Identify which cell holds the provided text, then report its [x, y] central coordinate. 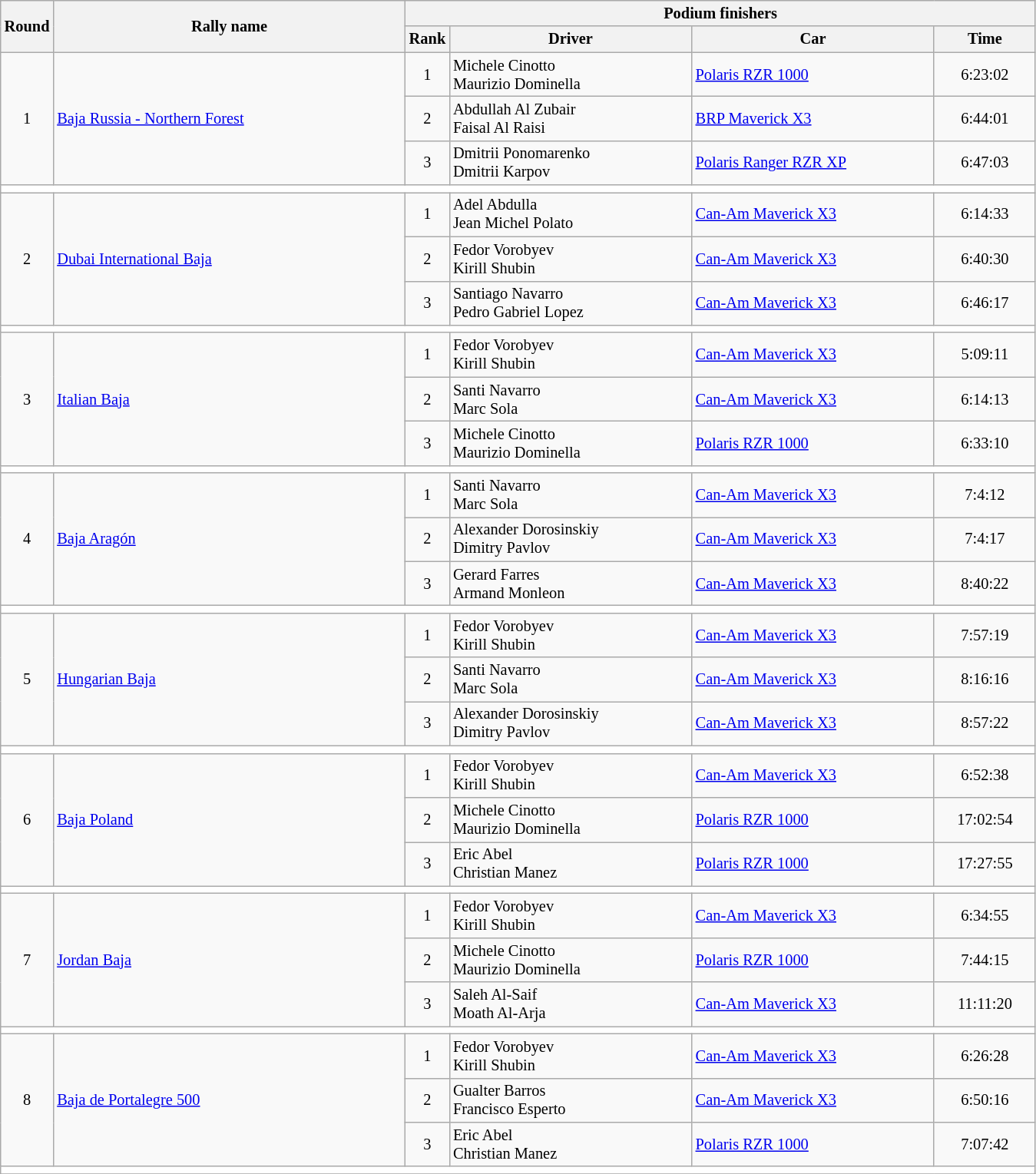
6:52:38 [985, 776]
6:47:03 [985, 163]
11:11:20 [985, 1004]
8:16:16 [985, 680]
Saleh Al-Saif Moath Al-Arja [571, 1004]
Santiago Navarro Pedro Gabriel Lopez [571, 303]
Rank [427, 39]
Abdullah Al Zubair Faisal Al Raisi [571, 118]
8:57:22 [985, 723]
Round [28, 26]
5:09:11 [985, 355]
6:14:33 [985, 214]
8:40:22 [985, 584]
Jordan Baja [229, 960]
Baja Russia - Northern Forest [229, 118]
Podium finishers [720, 13]
6:50:16 [985, 1100]
8 [28, 1100]
5 [28, 679]
Baja Aragón [229, 539]
Dmitrii Ponomarenko Dmitrii Karpov [571, 163]
6:34:55 [985, 915]
7 [28, 960]
BRP Maverick X3 [813, 118]
Hungarian Baja [229, 679]
Driver [571, 39]
Italian Baja [229, 399]
Adel Abdulla Jean Michel Polato [571, 214]
7:07:42 [985, 1144]
Time [985, 39]
7:4:17 [985, 539]
7:44:15 [985, 960]
7:57:19 [985, 635]
4 [28, 539]
Rally name [229, 26]
Car [813, 39]
Baja de Portalegre 500 [229, 1100]
Polaris Ranger RZR XP [813, 163]
6:14:13 [985, 399]
6:46:17 [985, 303]
Gualter Barros Francisco Esperto [571, 1100]
6 [28, 820]
Baja Poland [229, 820]
7:4:12 [985, 495]
6:26:28 [985, 1056]
Dubai International Baja [229, 258]
6:33:10 [985, 443]
6:40:30 [985, 259]
17:27:55 [985, 864]
17:02:54 [985, 819]
6:44:01 [985, 118]
Gerard Farres Armand Monleon [571, 584]
6:23:02 [985, 74]
